Scan for the cell matching the given text and deliver its (X, Y) coordinate at center. 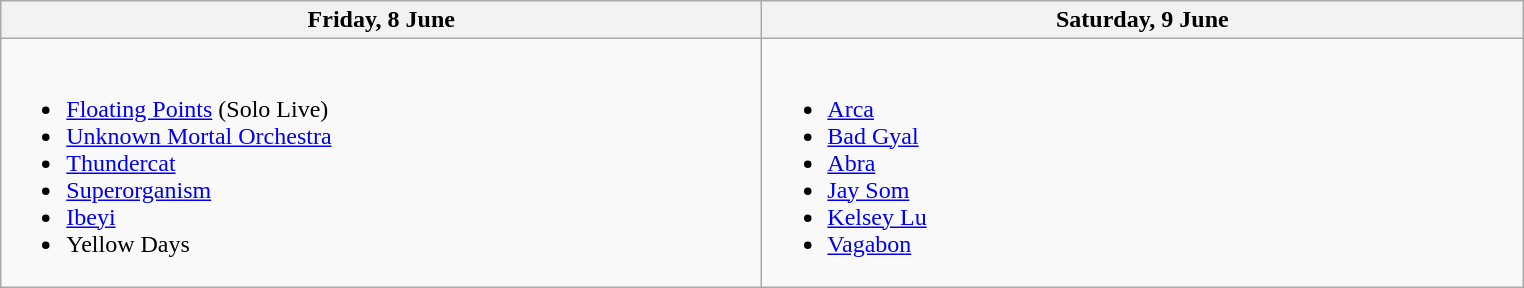
Friday, 8 June (382, 20)
Saturday, 9 June (1142, 20)
ArcaBad GyalAbraJay SomKelsey LuVagabon (1142, 163)
Floating Points (Solo Live)Unknown Mortal OrchestraThundercatSuperorganismIbeyiYellow Days (382, 163)
